Pinpoint the cell where the given text exists, returning its [X, Y] midpoint coordinate. 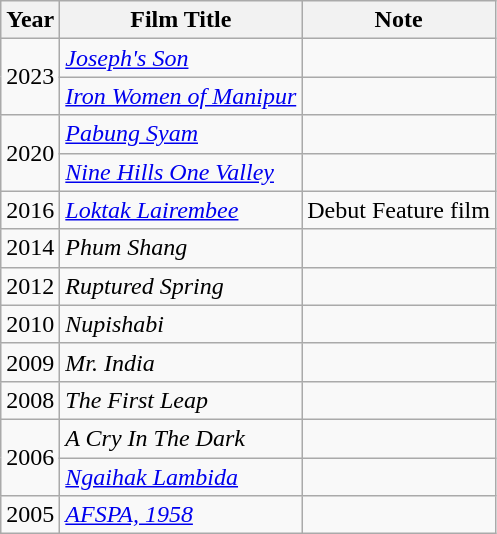
2016 [30, 210]
The First Leap [181, 400]
Joseph's Son [181, 58]
Nupishabi [181, 324]
Pabung Syam [181, 134]
2020 [30, 153]
Nine Hills One Valley [181, 172]
Year [30, 20]
Iron Women of Manipur [181, 96]
2008 [30, 400]
2012 [30, 286]
2009 [30, 362]
2023 [30, 77]
Loktak Lairembee [181, 210]
Ngaihak Lambida [181, 477]
2006 [30, 457]
2014 [30, 248]
2005 [30, 515]
Film Title [181, 20]
Note [399, 20]
Debut Feature film [399, 210]
AFSPA, 1958 [181, 515]
Mr. India [181, 362]
Phum Shang [181, 248]
A Cry In The Dark [181, 438]
2010 [30, 324]
Ruptured Spring [181, 286]
